For the text-containing cell, return its midpoint in (x, y) coordinate format. 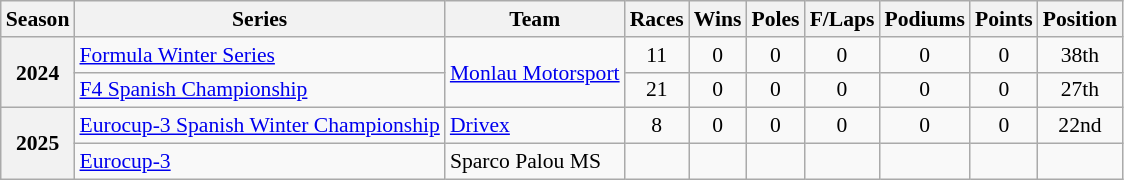
21 (657, 90)
Sparco Palou MS (535, 162)
Monlau Motorsport (535, 72)
27th (1080, 90)
Wins (718, 19)
Podiums (924, 19)
Position (1080, 19)
22nd (1080, 126)
F4 Spanish Championship (259, 90)
38th (1080, 55)
Races (657, 19)
Poles (775, 19)
2024 (38, 72)
Eurocup-3 (259, 162)
8 (657, 126)
2025 (38, 144)
Season (38, 19)
F/Laps (842, 19)
Drivex (535, 126)
Eurocup-3 Spanish Winter Championship (259, 126)
Formula Winter Series (259, 55)
Team (535, 19)
11 (657, 55)
Points (1004, 19)
Series (259, 19)
